Return the [x, y] coordinate for the center point of the cell that contains the specified text.  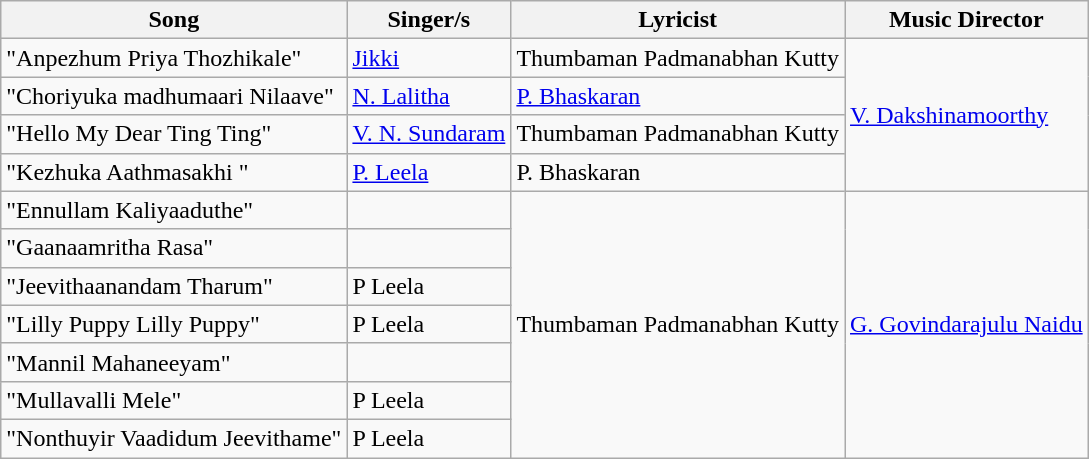
Lyricist [678, 20]
"Lilly Puppy Lilly Puppy" [174, 324]
Song [174, 20]
Jikki [429, 58]
N. Lalitha [429, 96]
V. Dakshinamoorthy [966, 115]
"Nonthuyir Vaadidum Jeevithame" [174, 438]
P. Leela [429, 172]
Music Director [966, 20]
Singer/s [429, 20]
"Anpezhum Priya Thozhikale" [174, 58]
"Choriyuka madhumaari Nilaave" [174, 96]
V. N. Sundaram [429, 134]
"Mannil Mahaneeyam" [174, 362]
"Mullavalli Mele" [174, 400]
"Kezhuka Aathmasakhi " [174, 172]
"Gaanaamritha Rasa" [174, 248]
"Jeevithaanandam Tharum" [174, 286]
G. Govindarajulu Naidu [966, 324]
"Ennullam Kaliyaaduthe" [174, 210]
"Hello My Dear Ting Ting" [174, 134]
